For the text-containing cell, return its midpoint in (x, y) coordinate format. 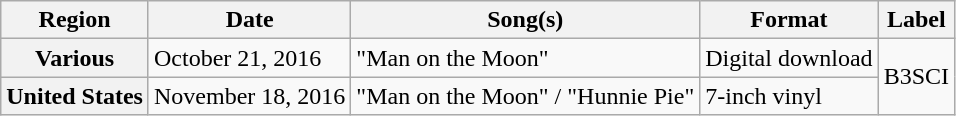
Various (75, 58)
"Man on the Moon" / "Hunnie Pie" (526, 96)
Digital download (789, 58)
Date (249, 20)
Region (75, 20)
"Man on the Moon" (526, 58)
7-inch vinyl (789, 96)
B3SCI (916, 77)
United States (75, 96)
Song(s) (526, 20)
Format (789, 20)
Label (916, 20)
October 21, 2016 (249, 58)
November 18, 2016 (249, 96)
